Detect which cell encompasses the target text, then output its (X, Y) center coordinate. 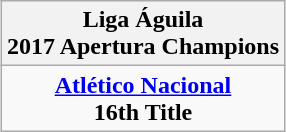
Atlético Nacional16th Title (142, 98)
Liga Águila2017 Apertura Champions (142, 34)
